Detect which cell encompasses the target text, then output its (X, Y) center coordinate. 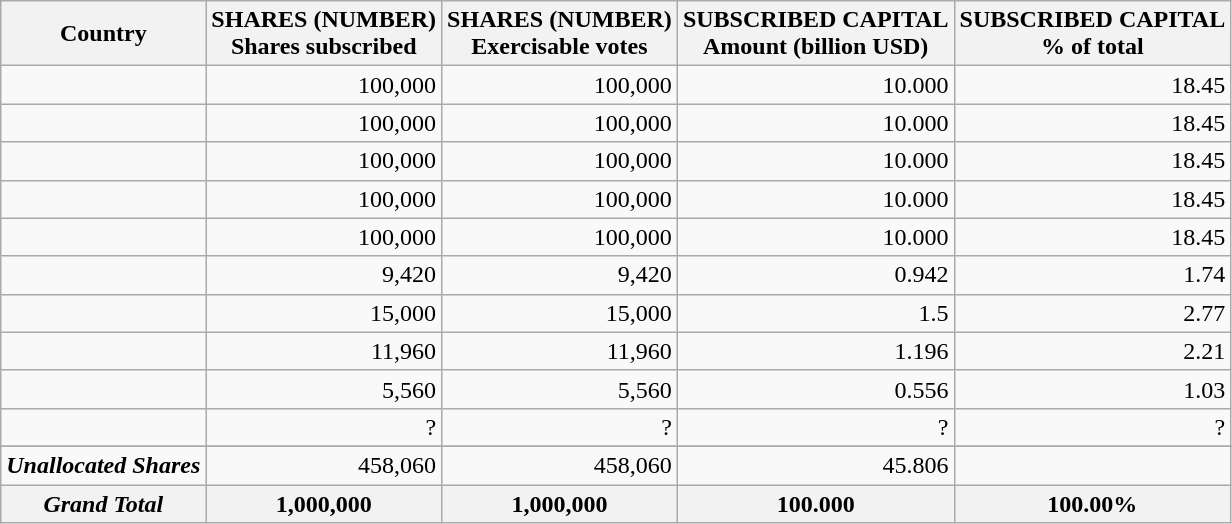
0.942 (816, 275)
0.556 (816, 389)
1.196 (816, 351)
1.74 (1092, 275)
SHARES (NUMBER)Exercisable votes (560, 34)
Grand Total (104, 503)
1.5 (816, 313)
SUBSCRIBED CAPITAL% of total (1092, 34)
Unallocated Shares (104, 465)
Country (104, 34)
2.21 (1092, 351)
2.77 (1092, 313)
SHARES (NUMBER)Shares subscribed (324, 34)
100.000 (816, 503)
SUBSCRIBED CAPITALAmount (billion USD) (816, 34)
1.03 (1092, 389)
45.806 (816, 465)
100.00% (1092, 503)
